For the text-containing cell, return its midpoint in [x, y] coordinate format. 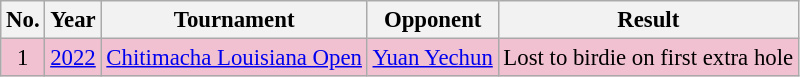
Chitimacha Louisiana Open [234, 58]
Tournament [234, 20]
Opponent [432, 20]
1 [23, 58]
Lost to birdie on first extra hole [648, 58]
Yuan Yechun [432, 58]
Result [648, 20]
No. [23, 20]
2022 [73, 58]
Year [73, 20]
